Return [x, y] of the center of cell containing provided text 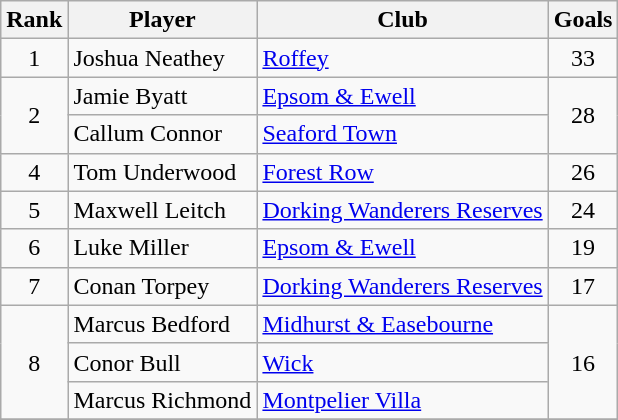
Forest Row [402, 172]
5 [34, 210]
33 [583, 58]
Maxwell Leitch [162, 210]
Roffey [402, 58]
Conan Torpey [162, 286]
7 [34, 286]
2 [34, 115]
16 [583, 362]
Seaford Town [402, 134]
1 [34, 58]
Midhurst & Easebourne [402, 324]
Club [402, 20]
Conor Bull [162, 362]
Marcus Richmond [162, 400]
Wick [402, 362]
Jamie Byatt [162, 96]
17 [583, 286]
4 [34, 172]
Tom Underwood [162, 172]
Joshua Neathey [162, 58]
28 [583, 115]
8 [34, 362]
Luke Miller [162, 248]
Player [162, 20]
19 [583, 248]
24 [583, 210]
Goals [583, 20]
Rank [34, 20]
6 [34, 248]
Montpelier Villa [402, 400]
26 [583, 172]
Marcus Bedford [162, 324]
Callum Connor [162, 134]
